Scan for the cell matching the given text and deliver its [x, y] coordinate at center. 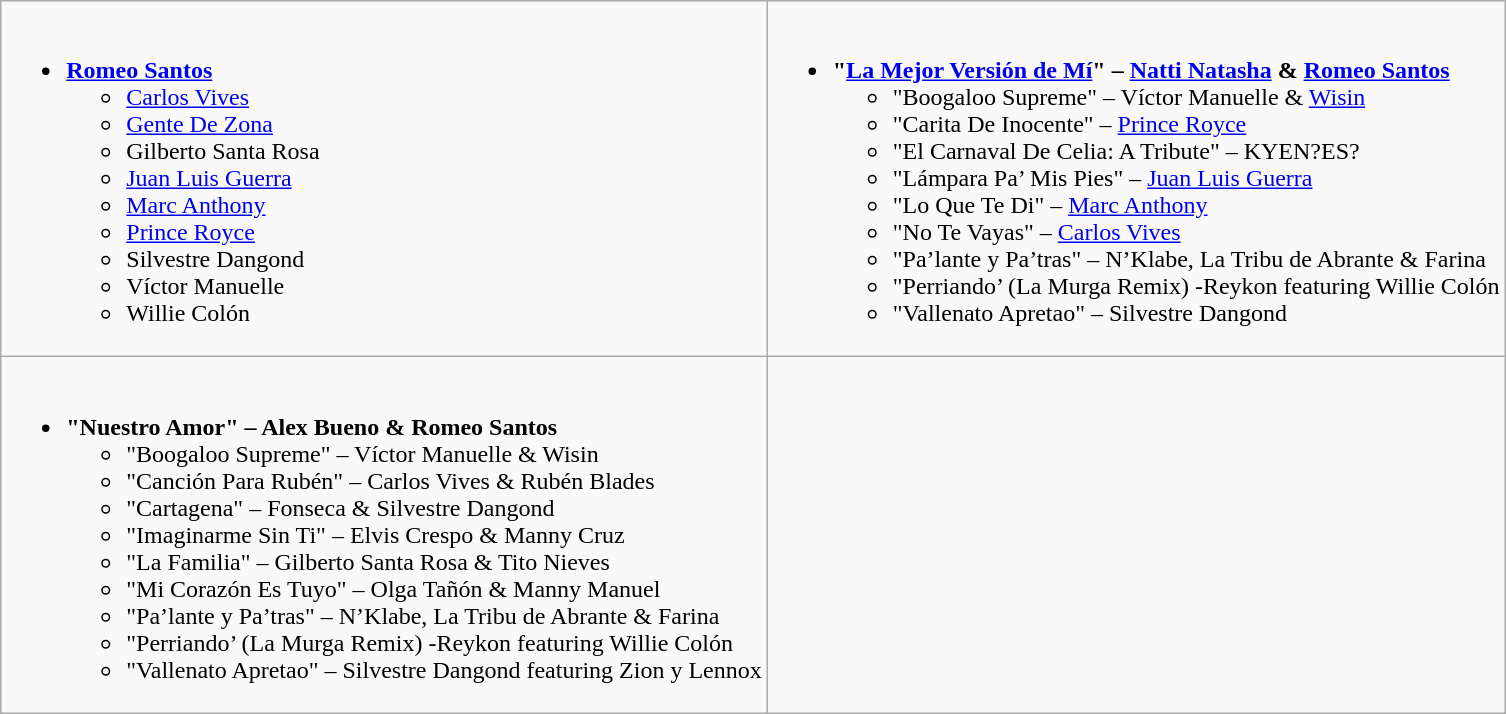
Romeo SantosCarlos VivesGente De ZonaGilberto Santa RosaJuan Luis GuerraMarc AnthonyPrince RoyceSilvestre DangondVíctor ManuelleWillie Colón [384, 179]
